Return [X, Y] of the center of cell containing provided text 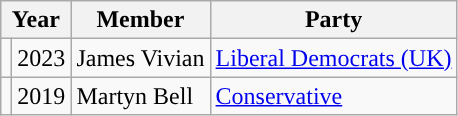
James Vivian [140, 58]
Liberal Democrats (UK) [334, 58]
2019 [42, 96]
Martyn Bell [140, 96]
Conservative [334, 96]
Year [36, 20]
Member [140, 20]
Party [334, 20]
2023 [42, 58]
